Output the [x, y] coordinate of the center of the cell containing the given text.  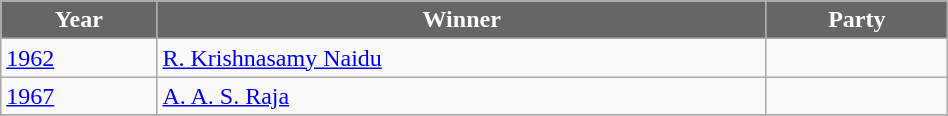
A. A. S. Raja [462, 96]
Party [856, 20]
Year [79, 20]
1967 [79, 96]
Winner [462, 20]
1962 [79, 58]
R. Krishnasamy Naidu [462, 58]
